Return [x, y] of the center of cell containing provided text 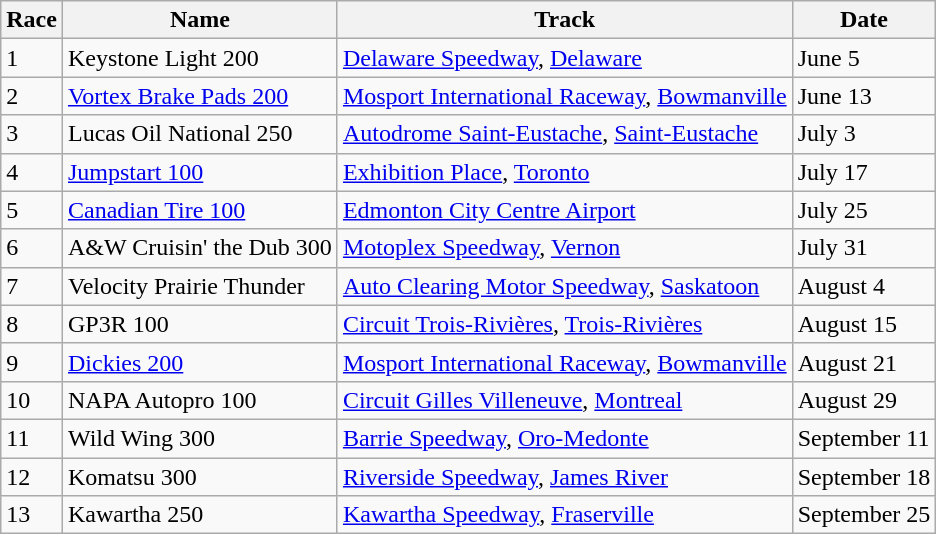
Velocity Prairie Thunder [200, 286]
11 [32, 438]
8 [32, 324]
Jumpstart 100 [200, 172]
6 [32, 248]
Circuit Trois-Rivières, Trois-Rivières [564, 324]
July 3 [864, 134]
Race [32, 20]
Circuit Gilles Villeneuve, Montreal [564, 400]
Name [200, 20]
1 [32, 58]
Exhibition Place, Toronto [564, 172]
Auto Clearing Motor Speedway, Saskatoon [564, 286]
September 11 [864, 438]
Dickies 200 [200, 362]
12 [32, 477]
Wild Wing 300 [200, 438]
7 [32, 286]
Motoplex Speedway, Vernon [564, 248]
10 [32, 400]
Autodrome Saint-Eustache, Saint-Eustache [564, 134]
Delaware Speedway, Delaware [564, 58]
August 15 [864, 324]
Kawartha Speedway, Fraserville [564, 515]
Riverside Speedway, James River [564, 477]
A&W Cruisin' the Dub 300 [200, 248]
June 5 [864, 58]
NAPA Autopro 100 [200, 400]
Kawartha 250 [200, 515]
5 [32, 210]
August 29 [864, 400]
September 18 [864, 477]
August 21 [864, 362]
GP3R 100 [200, 324]
Edmonton City Centre Airport [564, 210]
September 25 [864, 515]
July 17 [864, 172]
3 [32, 134]
Lucas Oil National 250 [200, 134]
9 [32, 362]
Komatsu 300 [200, 477]
Barrie Speedway, Oro-Medonte [564, 438]
August 4 [864, 286]
Canadian Tire 100 [200, 210]
June 13 [864, 96]
Date [864, 20]
13 [32, 515]
Keystone Light 200 [200, 58]
July 25 [864, 210]
2 [32, 96]
July 31 [864, 248]
Track [564, 20]
Vortex Brake Pads 200 [200, 96]
4 [32, 172]
